Search for the cell housing the specified text and yield its [x, y] center coordinate. 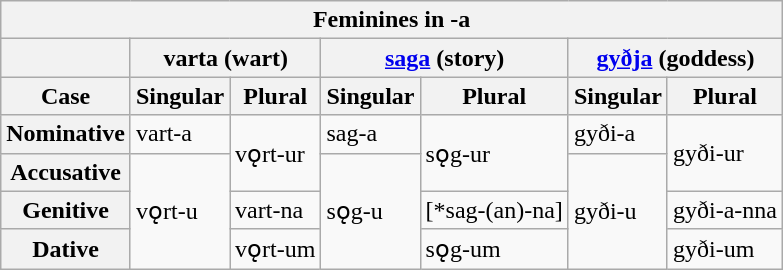
vart-na [276, 210]
vǫrt-u [180, 211]
gyði-a-nna [724, 210]
gyði-u [618, 211]
Feminines in -a [392, 20]
saga (story) [444, 58]
vǫrt-um [276, 249]
Nominative [66, 134]
Case [66, 96]
vart-a [180, 134]
sag-a [370, 134]
Accusative [66, 172]
Genitive [66, 210]
Dative [66, 249]
[*sag-(an)-na] [494, 210]
sǫg-ur [494, 153]
sǫg-u [370, 211]
sǫg-um [494, 249]
varta (wart) [225, 58]
gyði-a [618, 134]
vǫrt-ur [276, 153]
gyði-um [724, 249]
gyði-ur [724, 153]
gyðja (goddess) [675, 58]
